Capture the cell that displays the provided text and extract its [X, Y] central coordinate. 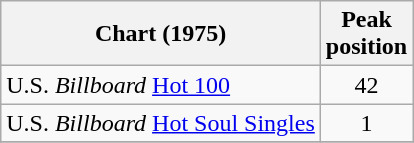
Peakposition [366, 34]
Chart (1975) [161, 34]
U.S. Billboard Hot 100 [161, 85]
U.S. Billboard Hot Soul Singles [161, 123]
1 [366, 123]
42 [366, 85]
